Extract the [X, Y] coordinate from the center of the cell holding the provided text.  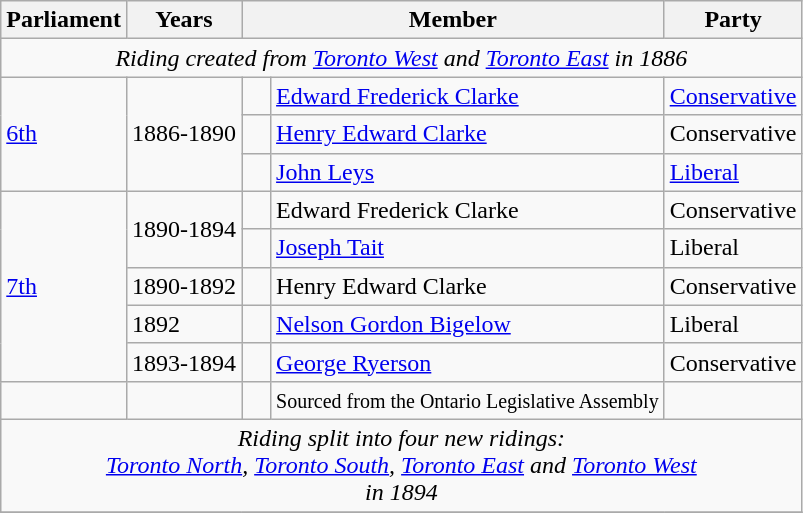
1890-1892 [184, 286]
Years [184, 20]
Parliament [64, 20]
1893-1894 [184, 362]
1886-1890 [184, 134]
Riding split into four new ridings:Toronto North, Toronto South, Toronto East and Toronto Westin 1894 [402, 465]
1892 [184, 324]
Member [454, 20]
1890-1894 [184, 229]
Joseph Tait [468, 248]
7th [64, 286]
Nelson Gordon Bigelow [468, 324]
Sourced from the Ontario Legislative Assembly [468, 400]
Party [733, 20]
George Ryerson [468, 362]
Riding created from Toronto West and Toronto East in 1886 [402, 58]
John Leys [468, 172]
6th [64, 134]
